Scan for the cell matching the given text and deliver its (x, y) coordinate at center. 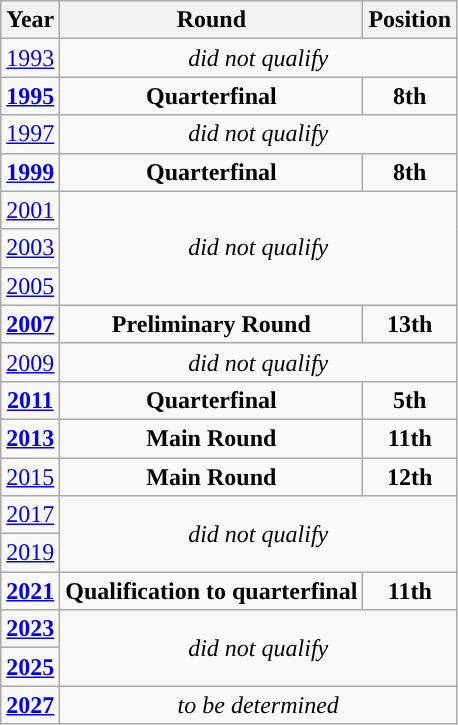
5th (410, 400)
Year (30, 20)
2011 (30, 400)
Qualification to quarterfinal (212, 591)
2005 (30, 286)
2017 (30, 515)
1999 (30, 172)
2021 (30, 591)
2025 (30, 667)
Position (410, 20)
2003 (30, 248)
13th (410, 324)
1995 (30, 96)
2009 (30, 362)
2023 (30, 629)
2001 (30, 210)
2019 (30, 553)
1993 (30, 58)
to be determined (258, 705)
12th (410, 477)
2013 (30, 438)
Preliminary Round (212, 324)
2015 (30, 477)
1997 (30, 134)
Round (212, 20)
2007 (30, 324)
2027 (30, 705)
